Return (X, Y) of the center of cell containing provided text 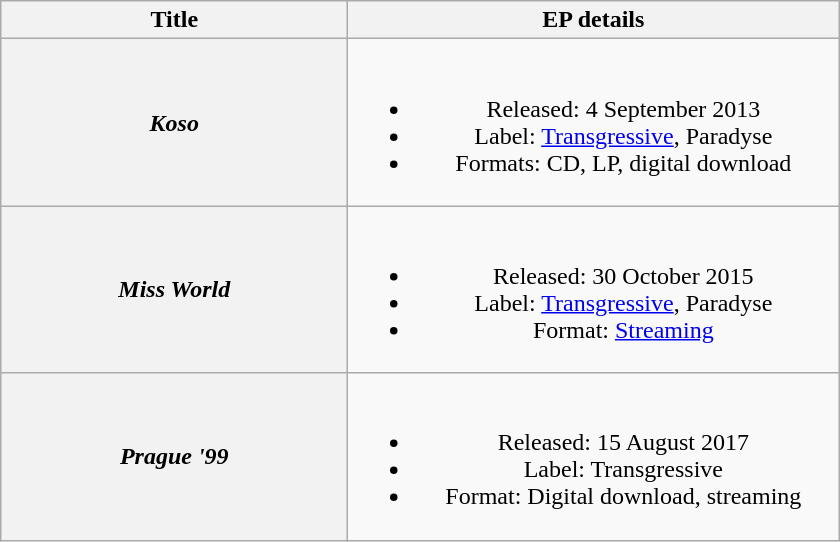
Released: 4 September 2013Label: Transgressive, ParadyseFormats: CD, LP, digital download (594, 122)
Miss World (174, 290)
Released: 15 August 2017Label: TransgressiveFormat: Digital download, streaming (594, 456)
Koso (174, 122)
EP details (594, 20)
Title (174, 20)
Released: 30 October 2015Label: Transgressive, ParadyseFormat: Streaming (594, 290)
Prague '99 (174, 456)
